Search for the cell housing the specified text and yield its [X, Y] center coordinate. 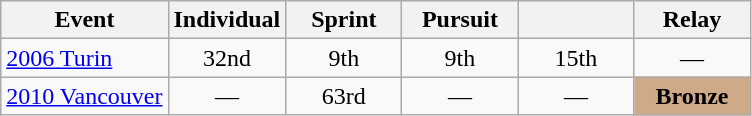
Bronze [692, 96]
Relay [692, 20]
32nd [227, 58]
2006 Turin [84, 58]
Sprint [344, 20]
15th [576, 58]
63rd [344, 96]
2010 Vancouver [84, 96]
Individual [227, 20]
Event [84, 20]
Pursuit [460, 20]
